Locate the cell with the specified text and output its [X, Y] center coordinate. 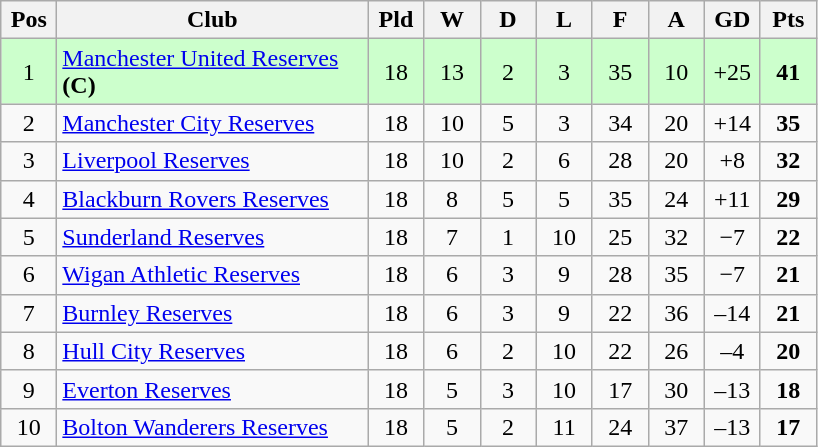
Club [212, 20]
GD [732, 20]
25 [620, 237]
Burnley Reserves [212, 313]
Sunderland Reserves [212, 237]
L [564, 20]
D [508, 20]
30 [676, 389]
Hull City Reserves [212, 351]
41 [788, 72]
A [676, 20]
Bolton Wanderers Reserves [212, 427]
Pts [788, 20]
13 [452, 72]
34 [620, 123]
Manchester City Reserves [212, 123]
+25 [732, 72]
26 [676, 351]
+8 [732, 161]
–14 [732, 313]
Pos [29, 20]
37 [676, 427]
Everton Reserves [212, 389]
–4 [732, 351]
Pld [396, 20]
F [620, 20]
29 [788, 199]
+11 [732, 199]
W [452, 20]
Wigan Athletic Reserves [212, 275]
4 [29, 199]
Manchester United Reserves (C) [212, 72]
Blackburn Rovers Reserves [212, 199]
+14 [732, 123]
Liverpool Reserves [212, 161]
11 [564, 427]
36 [676, 313]
